Return [X, Y] of the center of cell containing provided text 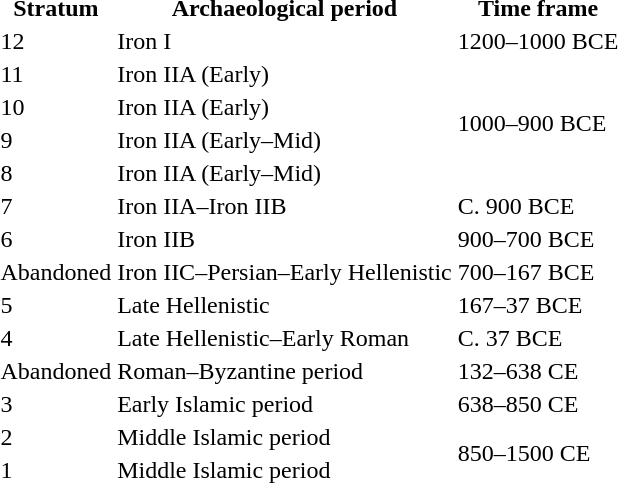
Middle Islamic period [285, 437]
Late Hellenistic–Early Roman [285, 338]
Iron IIA–Iron IIB [285, 206]
Iron IIC–Persian–Early Hellenistic [285, 272]
Iron I [285, 41]
Early Islamic period [285, 404]
Roman–Byzantine period [285, 371]
Late Hellenistic [285, 305]
Iron IIB [285, 239]
